Find where the given text appears and provide that cell's center as [X, Y] coordinate. 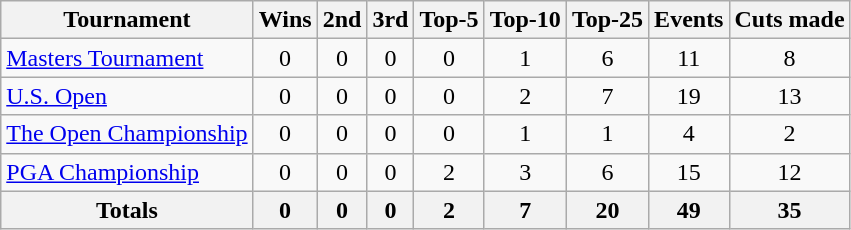
3rd [390, 20]
U.S. Open [127, 96]
12 [790, 172]
PGA Championship [127, 172]
19 [689, 96]
20 [607, 210]
The Open Championship [127, 134]
Tournament [127, 20]
11 [689, 58]
Top-10 [525, 20]
35 [790, 210]
3 [525, 172]
13 [790, 96]
Top-25 [607, 20]
Masters Tournament [127, 58]
4 [689, 134]
2nd [342, 20]
15 [689, 172]
8 [790, 58]
Cuts made [790, 20]
Totals [127, 210]
49 [689, 210]
Events [689, 20]
Top-5 [449, 20]
Wins [285, 20]
